Find where the given text appears and provide that cell's center as (x, y) coordinate. 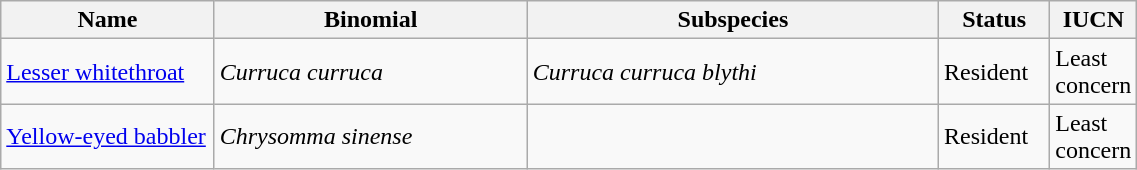
Curruca curruca (370, 72)
Yellow-eyed babbler (108, 136)
Curruca curruca blythi (732, 72)
Binomial (370, 20)
Status (994, 20)
IUCN (1094, 20)
Name (108, 20)
Subspecies (732, 20)
Chrysomma sinense (370, 136)
Lesser whitethroat (108, 72)
